Pinpoint the cell where the given text exists, returning its [X, Y] midpoint coordinate. 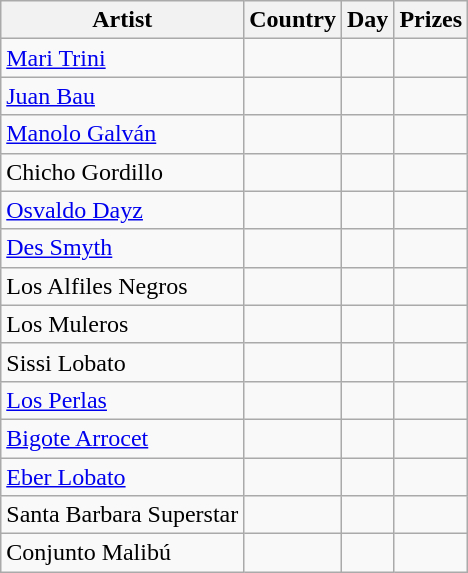
Des Smyth [122, 248]
Santa Barbara Superstar [122, 515]
Bigote Arrocet [122, 438]
Eber Lobato [122, 477]
Mari Trini [122, 58]
Country [293, 20]
Osvaldo Dayz [122, 210]
Los Muleros [122, 324]
Prizes [431, 20]
Los Alfiles Negros [122, 286]
Sissi Lobato [122, 362]
Juan Bau [122, 96]
Chicho Gordillo [122, 172]
Conjunto Malibú [122, 553]
Manolo Galván [122, 134]
Day [367, 20]
Los Perlas [122, 400]
Artist [122, 20]
